Detect which cell encompasses the target text, then output its (x, y) center coordinate. 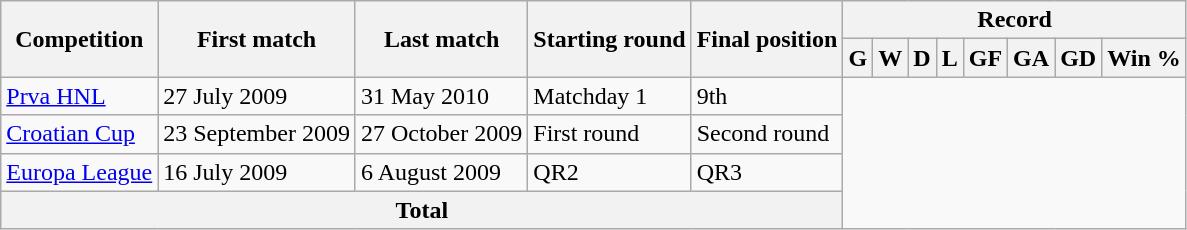
G (858, 58)
9th (767, 96)
Record (1014, 20)
Win % (1144, 58)
First match (257, 39)
23 September 2009 (257, 134)
Total (422, 210)
L (950, 58)
First round (610, 134)
31 May 2010 (441, 96)
Prva HNL (80, 96)
QR2 (610, 172)
Matchday 1 (610, 96)
Croatian Cup (80, 134)
Second round (767, 134)
27 July 2009 (257, 96)
16 July 2009 (257, 172)
Europa League (80, 172)
6 August 2009 (441, 172)
GF (985, 58)
QR3 (767, 172)
Competition (80, 39)
Final position (767, 39)
GD (1078, 58)
D (922, 58)
Starting round (610, 39)
27 October 2009 (441, 134)
Last match (441, 39)
W (890, 58)
GA (1032, 58)
